Provide the [x, y] coordinate of the cell's center where the given text is located.  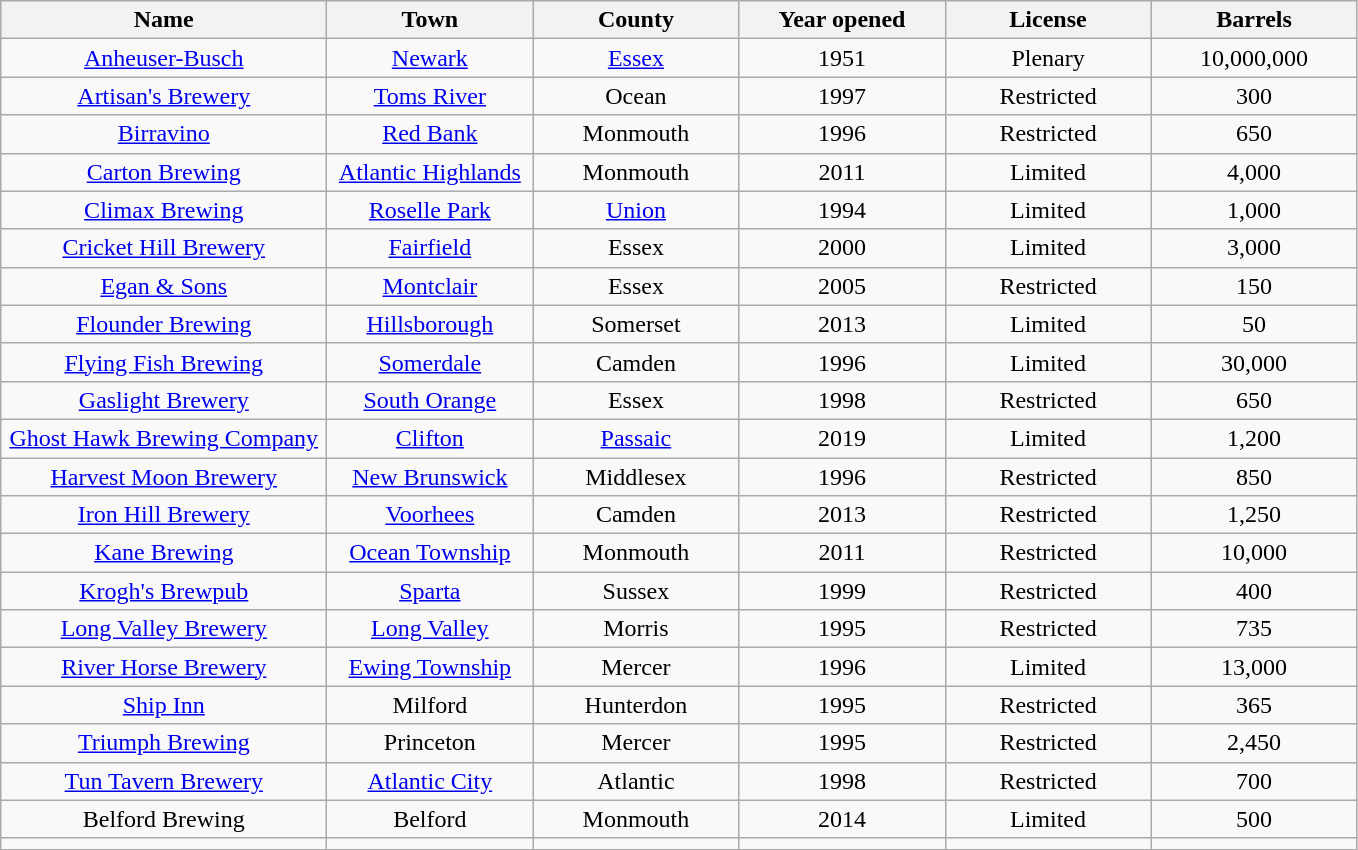
4,000 [1254, 172]
Long Valley Brewery [164, 629]
1999 [842, 591]
Egan & Sons [164, 286]
Newark [430, 58]
Passaic [636, 438]
Red Bank [430, 134]
2019 [842, 438]
Ocean [636, 96]
Ewing Township [430, 667]
Toms River [430, 96]
Ship Inn [164, 705]
30,000 [1254, 362]
Milford [430, 705]
Triumph Brewing [164, 743]
Long Valley [430, 629]
Middlesex [636, 477]
Sparta [430, 591]
Year opened [842, 20]
Roselle Park [430, 210]
Voorhees [430, 515]
Sussex [636, 591]
Princeton [430, 743]
1951 [842, 58]
Kane Brewing [164, 553]
2005 [842, 286]
Iron Hill Brewery [164, 515]
Ghost Hawk Brewing Company [164, 438]
10,000,000 [1254, 58]
Gaslight Brewery [164, 400]
400 [1254, 591]
Clifton [430, 438]
1994 [842, 210]
Krogh's Brewpub [164, 591]
Plenary [1048, 58]
Flying Fish Brewing [164, 362]
License [1048, 20]
Climax Brewing [164, 210]
13,000 [1254, 667]
Ocean Township [430, 553]
2,450 [1254, 743]
3,000 [1254, 248]
South Orange [430, 400]
Somerset [636, 324]
Harvest Moon Brewery [164, 477]
735 [1254, 629]
Birravino [164, 134]
1,000 [1254, 210]
150 [1254, 286]
1,250 [1254, 515]
Atlantic [636, 781]
Cricket Hill Brewery [164, 248]
Tun Tavern Brewery [164, 781]
850 [1254, 477]
River Horse Brewery [164, 667]
Hunterdon [636, 705]
Carton Brewing [164, 172]
Atlantic City [430, 781]
Belford Brewing [164, 819]
500 [1254, 819]
County [636, 20]
Fairfield [430, 248]
Union [636, 210]
2000 [842, 248]
New Brunswick [430, 477]
1997 [842, 96]
Flounder Brewing [164, 324]
Somerdale [430, 362]
Town [430, 20]
Morris [636, 629]
2014 [842, 819]
10,000 [1254, 553]
Artisan's Brewery [164, 96]
Barrels [1254, 20]
Anheuser-Busch [164, 58]
Name [164, 20]
50 [1254, 324]
1,200 [1254, 438]
Atlantic Highlands [430, 172]
Montclair [430, 286]
Belford [430, 819]
300 [1254, 96]
Hillsborough [430, 324]
365 [1254, 705]
700 [1254, 781]
